Identify which cell holds the provided text, then report its [X, Y] central coordinate. 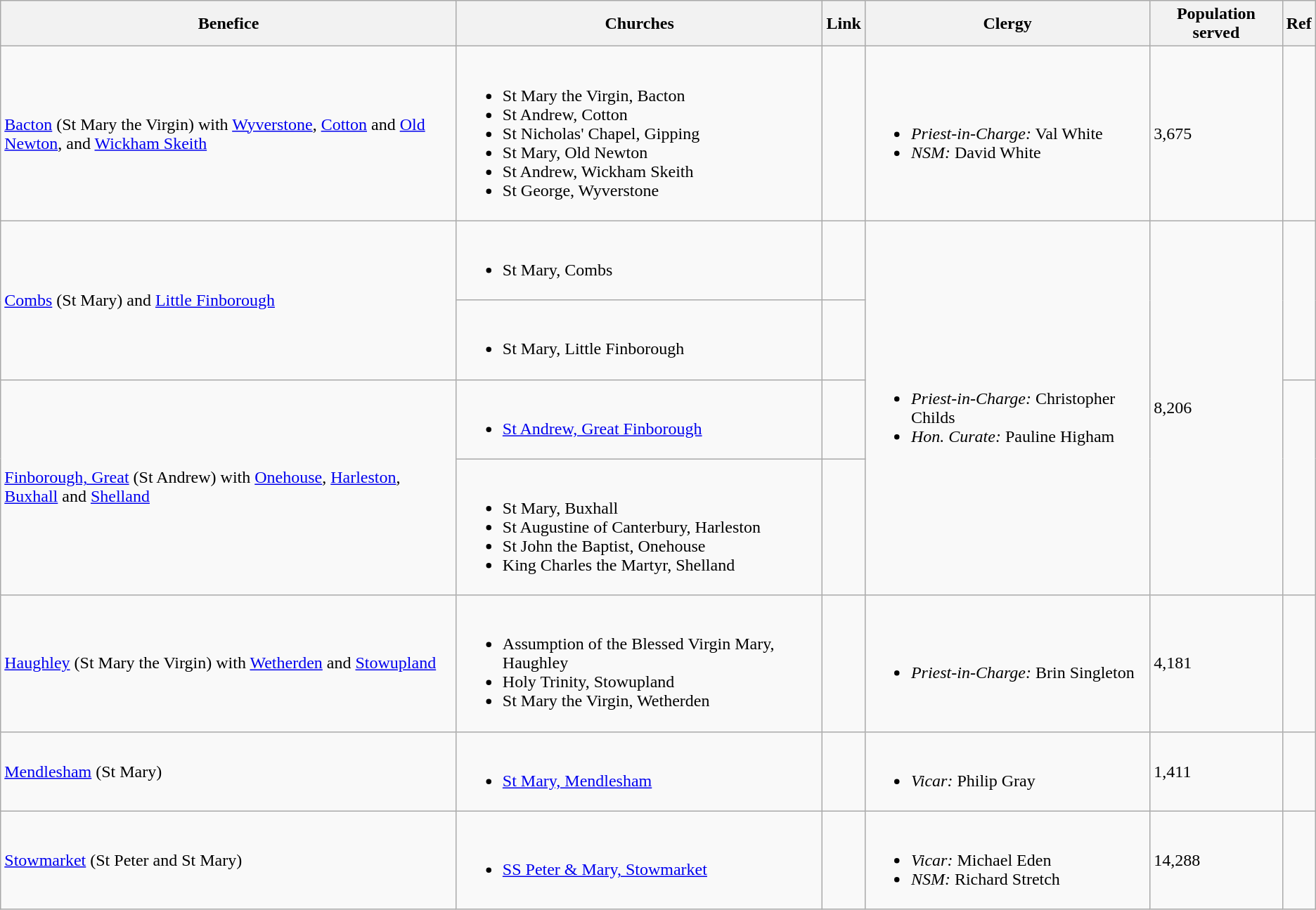
Priest-in-Charge: Brin Singleton [1007, 663]
Haughley (St Mary the Virgin) with Wetherden and Stowupland [229, 663]
SS Peter & Mary, Stowmarket [640, 860]
Combs (St Mary) and Little Finborough [229, 300]
St Mary, Little Finborough [640, 340]
Population served [1216, 24]
St Mary, BuxhallSt Augustine of Canterbury, HarlestonSt John the Baptist, OnehouseKing Charles the Martyr, Shelland [640, 527]
Vicar: Philip Gray [1007, 772]
Assumption of the Blessed Virgin Mary, HaughleyHoly Trinity, StowuplandSt Mary the Virgin, Wetherden [640, 663]
1,411 [1216, 772]
St Andrew, Great Finborough [640, 419]
4,181 [1216, 663]
Mendlesham (St Mary) [229, 772]
Churches [640, 24]
St Mary, Combs [640, 260]
St Mary the Virgin, BactonSt Andrew, CottonSt Nicholas' Chapel, GippingSt Mary, Old NewtonSt Andrew, Wickham SkeithSt George, Wyverstone [640, 134]
Priest-in-Charge: Christopher ChildsHon. Curate: Pauline Higham [1007, 408]
Ref [1299, 24]
Stowmarket (St Peter and St Mary) [229, 860]
3,675 [1216, 134]
Link [844, 24]
Bacton (St Mary the Virgin) with Wyverstone, Cotton and Old Newton, and Wickham Skeith [229, 134]
Priest-in-Charge: Val WhiteNSM: David White [1007, 134]
Clergy [1007, 24]
Vicar: Michael EdenNSM: Richard Stretch [1007, 860]
St Mary, Mendlesham [640, 772]
Benefice [229, 24]
8,206 [1216, 408]
Finborough, Great (St Andrew) with Onehouse, Harleston, Buxhall and Shelland [229, 488]
14,288 [1216, 860]
